Pinpoint the cell where the given text exists, returning its [x, y] midpoint coordinate. 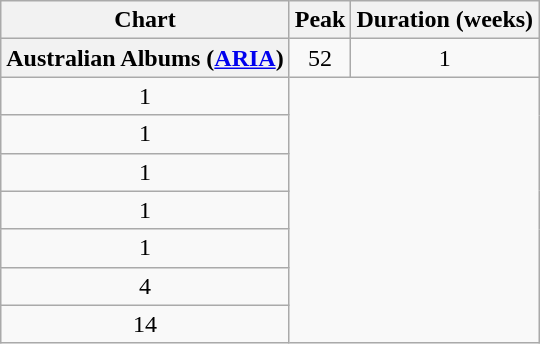
Chart [145, 20]
Australian Albums (ARIA) [145, 58]
Duration (weeks) [445, 20]
14 [145, 324]
Peak [320, 20]
4 [145, 286]
52 [320, 58]
